Capture the cell that displays the provided text and extract its (x, y) central coordinate. 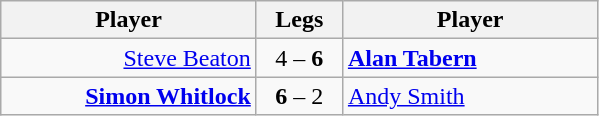
Andy Smith (470, 96)
6 – 2 (299, 96)
Legs (299, 20)
Steve Beaton (129, 58)
Simon Whitlock (129, 96)
Alan Tabern (470, 58)
4 – 6 (299, 58)
